Find where the given text appears and provide that cell's center as [X, Y] coordinate. 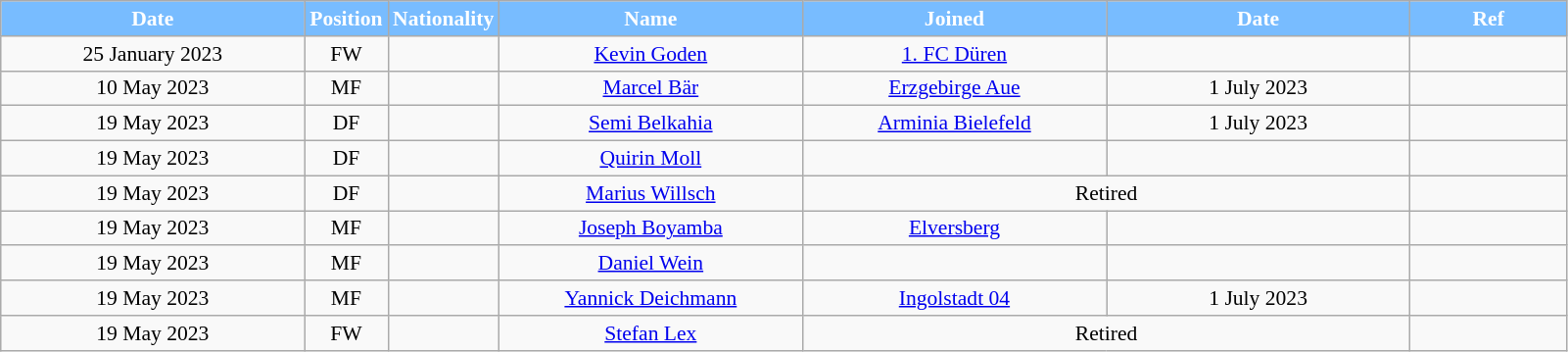
Name [650, 19]
Arminia Bielefeld [954, 124]
Semi Belkahia [650, 124]
Ingolstadt 04 [954, 298]
Marius Willsch [650, 193]
Position [347, 19]
10 May 2023 [153, 88]
Nationality [443, 19]
Stefan Lex [650, 333]
25 January 2023 [153, 54]
Elversberg [954, 228]
Ref [1489, 19]
Daniel Wein [650, 264]
Joseph Boyamba [650, 228]
Marcel Bär [650, 88]
Joined [954, 19]
Kevin Goden [650, 54]
Erzgebirge Aue [954, 88]
1. FC Düren [954, 54]
Yannick Deichmann [650, 298]
Quirin Moll [650, 159]
